Scan for the cell matching the given text and deliver its (X, Y) coordinate at center. 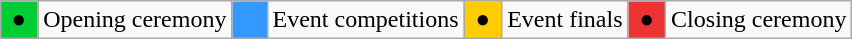
Closing ceremony (759, 20)
Event finals (565, 20)
Opening ceremony (135, 20)
Event competitions (366, 20)
